Locate the cell with the specified text and output its (X, Y) center coordinate. 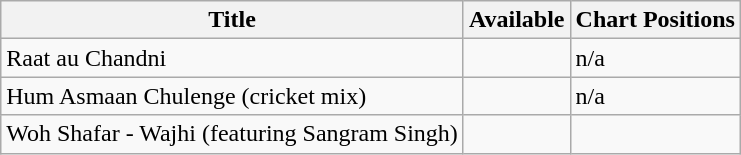
Title (232, 20)
Woh Shafar - Wajhi (featuring Sangram Singh) (232, 134)
Hum Asmaan Chulenge (cricket mix) (232, 96)
Available (516, 20)
Chart Positions (655, 20)
Raat au Chandni (232, 58)
